From the cell containing the given text, extract its center point as [X, Y] coordinate. 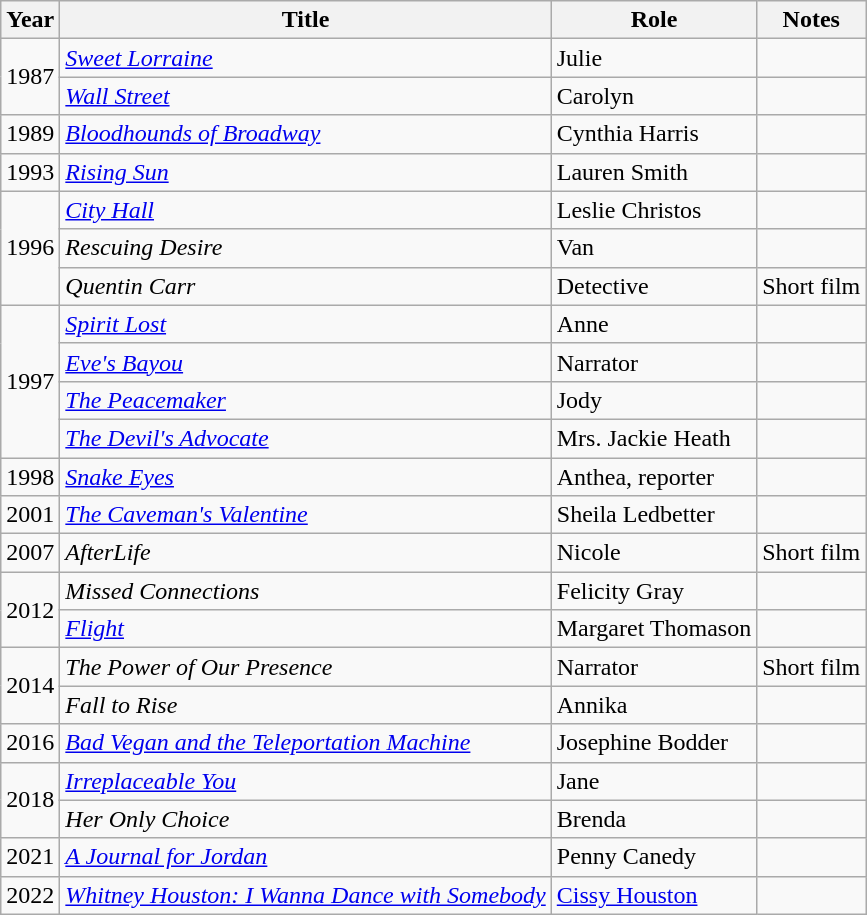
The Power of Our Presence [306, 667]
Flight [306, 629]
Snake Eyes [306, 477]
Her Only Choice [306, 819]
1996 [30, 248]
1997 [30, 381]
2014 [30, 686]
1987 [30, 77]
Cissy Houston [654, 895]
Spirit Lost [306, 324]
2021 [30, 857]
Nicole [654, 553]
1998 [30, 477]
2012 [30, 610]
2007 [30, 553]
Bloodhounds of Broadway [306, 134]
Sheila Ledbetter [654, 515]
Penny Canedy [654, 857]
AfterLife [306, 553]
Title [306, 20]
The Devil's Advocate [306, 438]
Whitney Houston: I Wanna Dance with Somebody [306, 895]
1989 [30, 134]
A Journal for Jordan [306, 857]
Julie [654, 58]
Josephine Bodder [654, 743]
Bad Vegan and the Teleportation Machine [306, 743]
Eve's Bayou [306, 362]
Sweet Lorraine [306, 58]
Wall Street [306, 96]
2016 [30, 743]
Leslie Christos [654, 210]
Van [654, 248]
Missed Connections [306, 591]
Anne [654, 324]
Brenda [654, 819]
2022 [30, 895]
Anthea, reporter [654, 477]
The Caveman's Valentine [306, 515]
Felicity Gray [654, 591]
Annika [654, 705]
1993 [30, 172]
Mrs. Jackie Heath [654, 438]
Jane [654, 781]
Margaret Thomason [654, 629]
City Hall [306, 210]
Year [30, 20]
Notes [812, 20]
Rising Sun [306, 172]
The Peacemaker [306, 400]
Quentin Carr [306, 286]
Jody [654, 400]
Carolyn [654, 96]
Lauren Smith [654, 172]
Rescuing Desire [306, 248]
Irreplaceable You [306, 781]
Detective [654, 286]
Cynthia Harris [654, 134]
Role [654, 20]
Fall to Rise [306, 705]
2001 [30, 515]
2018 [30, 800]
